Pinpoint the cell where the given text exists, returning its [x, y] midpoint coordinate. 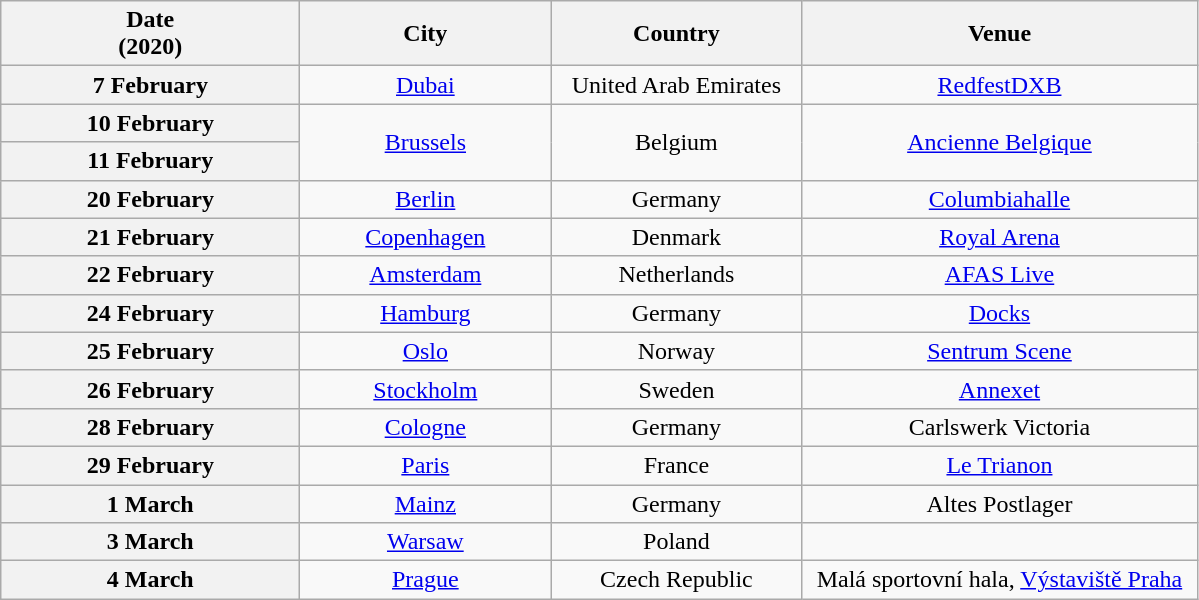
Dubai [426, 85]
Czech Republic [676, 580]
25 February [150, 351]
29 February [150, 465]
United Arab Emirates [676, 85]
20 February [150, 199]
Paris [426, 465]
Docks [1000, 313]
Mainz [426, 503]
Sentrum Scene [1000, 351]
Netherlands [676, 275]
Cologne [426, 427]
Hamburg [426, 313]
Sweden [676, 389]
Country [676, 34]
3 March [150, 542]
Columbiahalle [1000, 199]
Warsaw [426, 542]
AFAS Live [1000, 275]
Royal Arena [1000, 237]
Malá sportovní hala, Výstaviště Praha [1000, 580]
26 February [150, 389]
Carlswerk Victoria [1000, 427]
City [426, 34]
7 February [150, 85]
Ancienne Belgique [1000, 142]
Le Trianon [1000, 465]
4 March [150, 580]
Denmark [676, 237]
Annexet [1000, 389]
24 February [150, 313]
1 March [150, 503]
22 February [150, 275]
Belgium [676, 142]
10 February [150, 123]
Amsterdam [426, 275]
Venue [1000, 34]
RedfestDXB [1000, 85]
Poland [676, 542]
Altes Postlager [1000, 503]
Prague [426, 580]
Date(2020) [150, 34]
21 February [150, 237]
Copenhagen [426, 237]
11 February [150, 161]
Brussels [426, 142]
Oslo [426, 351]
Stockholm [426, 389]
28 February [150, 427]
Berlin [426, 199]
Norway [676, 351]
France [676, 465]
